Capture the cell that displays the provided text and extract its [X, Y] central coordinate. 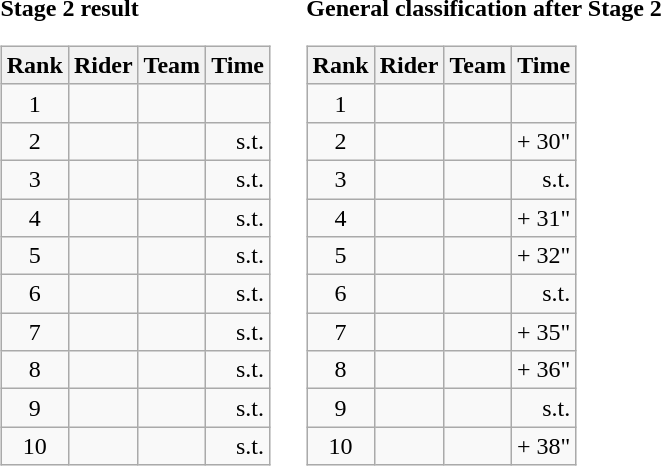
+ 36" [543, 370]
+ 30" [543, 141]
+ 38" [543, 446]
+ 31" [543, 217]
+ 32" [543, 256]
+ 35" [543, 332]
